Determine the [X, Y] coordinate at the center of the cell enclosing the given text.  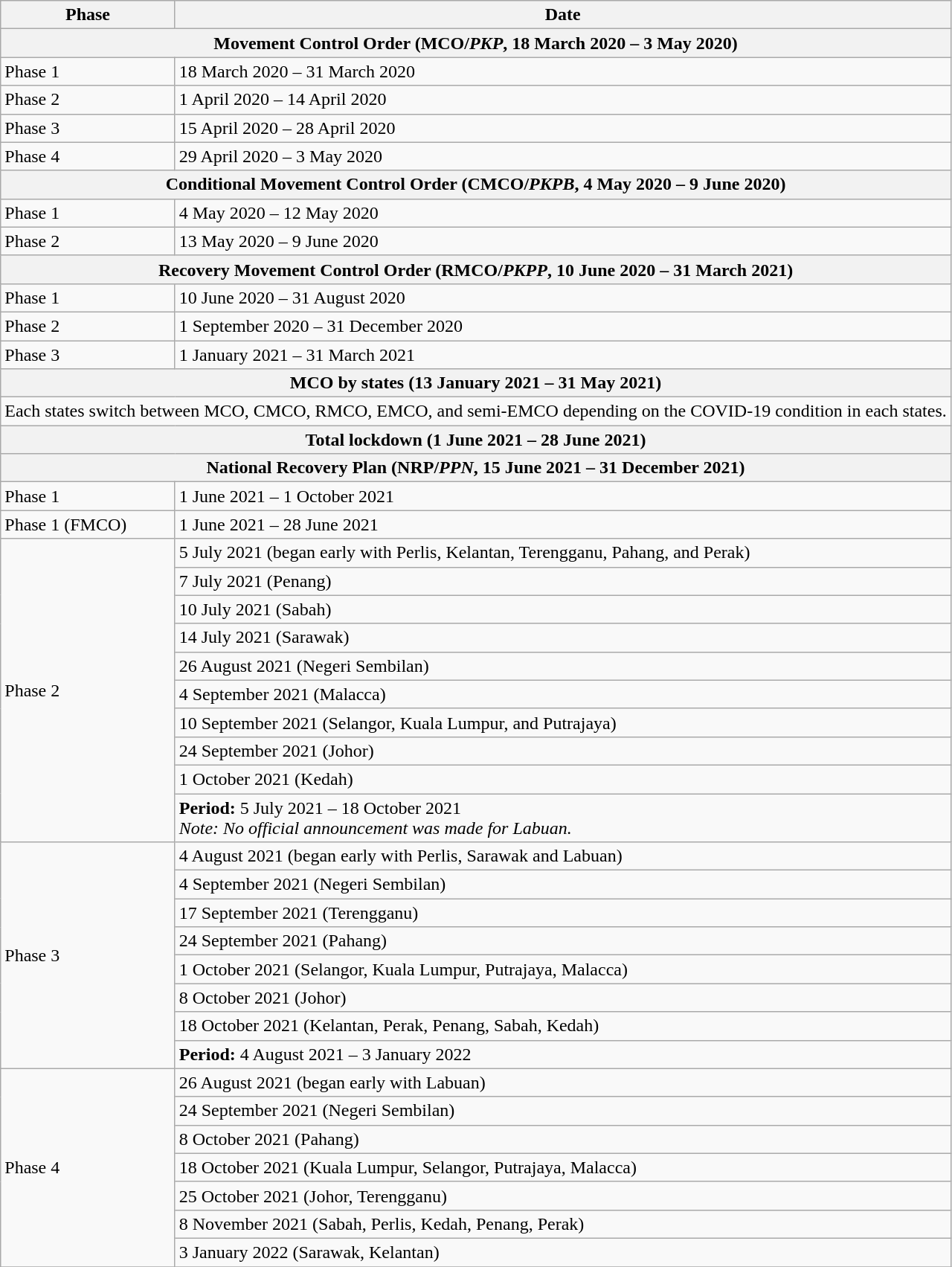
1 April 2020 – 14 April 2020 [562, 100]
7 July 2021 (Penang) [562, 581]
National Recovery Plan (NRP/PPN, 15 June 2021 – 31 December 2021) [476, 468]
Recovery Movement Control Order (RMCO/PKPP, 10 June 2020 – 31 March 2021) [476, 269]
1 September 2020 – 31 December 2020 [562, 326]
17 September 2021 (Terengganu) [562, 913]
29 April 2020 – 3 May 2020 [562, 156]
4 May 2020 – 12 May 2020 [562, 213]
24 September 2021 (Negeri Sembilan) [562, 1111]
1 June 2021 – 28 June 2021 [562, 525]
Each states switch between MCO, CMCO, RMCO, EMCO, and semi-EMCO depending on the COVID-19 condition in each states. [476, 411]
Period: 5 July 2021 – 18 October 2021Note: No official announcement was made for Labuan. [562, 817]
MCO by states (13 January 2021 – 31 May 2021) [476, 383]
10 June 2020 – 31 August 2020 [562, 298]
18 October 2021 (Kuala Lumpur, Selangor, Putrajaya, Malacca) [562, 1167]
1 June 2021 – 1 October 2021 [562, 496]
5 July 2021 (began early with Perlis, Kelantan, Terengganu, Pahang, and Perak) [562, 553]
Period: 4 August 2021 – 3 January 2022 [562, 1054]
Conditional Movement Control Order (CMCO/PKPB, 4 May 2020 – 9 June 2020) [476, 185]
8 October 2021 (Johor) [562, 998]
Phase [88, 15]
14 July 2021 (Sarawak) [562, 638]
26 August 2021 (Negeri Sembilan) [562, 666]
1 October 2021 (Kedah) [562, 779]
Date [562, 15]
15 April 2020 – 28 April 2020 [562, 128]
8 October 2021 (Pahang) [562, 1139]
1 October 2021 (Selangor, Kuala Lumpur, Putrajaya, Malacca) [562, 969]
24 September 2021 (Pahang) [562, 941]
1 January 2021 – 31 March 2021 [562, 355]
4 August 2021 (began early with Perlis, Sarawak and Labuan) [562, 856]
Total lockdown (1 June 2021 – 28 June 2021) [476, 440]
4 September 2021 (Malacca) [562, 694]
8 November 2021 (Sabah, Perlis, Kedah, Penang, Perak) [562, 1224]
10 July 2021 (Sabah) [562, 609]
25 October 2021 (Johor, Terengganu) [562, 1196]
3 January 2022 (Sarawak, Kelantan) [562, 1252]
Phase 1 (FMCO) [88, 525]
4 September 2021 (Negeri Sembilan) [562, 885]
10 September 2021 (Selangor, Kuala Lumpur, and Putrajaya) [562, 722]
18 October 2021 (Kelantan, Perak, Penang, Sabah, Kedah) [562, 1026]
13 May 2020 – 9 June 2020 [562, 241]
24 September 2021 (Johor) [562, 751]
18 March 2020 – 31 March 2020 [562, 71]
26 August 2021 (began early with Labuan) [562, 1082]
Movement Control Order (MCO/PKP, 18 March 2020 – 3 May 2020) [476, 43]
